Return the [X, Y] coordinate for the center point of the cell that contains the specified text.  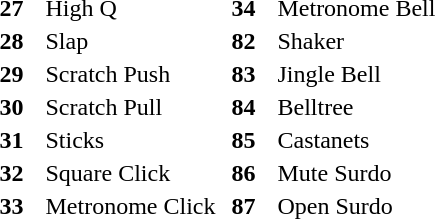
Sticks [136, 140]
84 [252, 107]
Scratch Pull [136, 107]
Square Click [136, 173]
Slap [136, 41]
83 [252, 74]
82 [252, 41]
86 [252, 173]
85 [252, 140]
Scratch Push [136, 74]
